Determine the [x, y] coordinate at the center of the cell enclosing the given text.  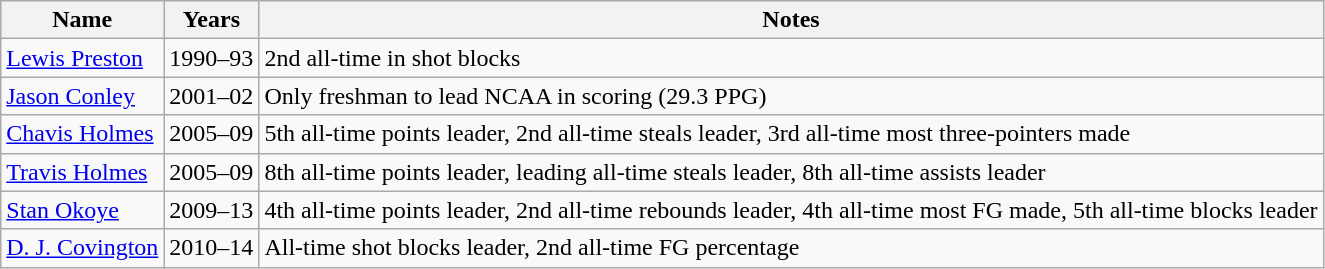
Only freshman to lead NCAA in scoring (29.3 PPG) [791, 96]
Name [82, 20]
Jason Conley [82, 96]
Stan Okoye [82, 210]
All-time shot blocks leader, 2nd all-time FG percentage [791, 248]
5th all-time points leader, 2nd all-time steals leader, 3rd all-time most three-pointers made [791, 134]
Lewis Preston [82, 58]
Travis Holmes [82, 172]
D. J. Covington [82, 248]
Notes [791, 20]
Chavis Holmes [82, 134]
8th all-time points leader, leading all-time steals leader, 8th all-time assists leader [791, 172]
2009–13 [212, 210]
Years [212, 20]
2nd all-time in shot blocks [791, 58]
2001–02 [212, 96]
1990–93 [212, 58]
2010–14 [212, 248]
4th all-time points leader, 2nd all-time rebounds leader, 4th all-time most FG made, 5th all-time blocks leader [791, 210]
